Output the [x, y] coordinate of the center of the cell containing the given text.  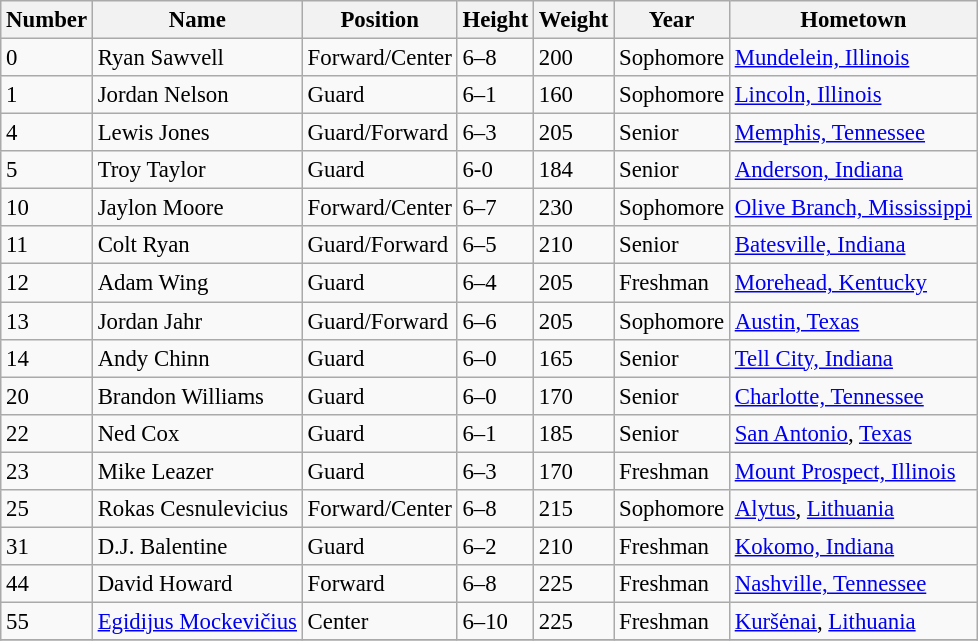
Colt Ryan [197, 245]
Memphis, Tennessee [853, 133]
230 [574, 208]
Lincoln, Illinois [853, 95]
44 [47, 584]
Troy Taylor [197, 170]
Anderson, Indiana [853, 170]
6–6 [495, 321]
Kuršėnai, Lithuania [853, 621]
6–10 [495, 621]
Ned Cox [197, 433]
Mundelein, Illinois [853, 58]
Center [380, 621]
Tell City, Indiana [853, 358]
185 [574, 433]
6-0 [495, 170]
Brandon Williams [197, 396]
Egidijus Mockevičius [197, 621]
Weight [574, 20]
San Antonio, Texas [853, 433]
Position [380, 20]
Jaylon Moore [197, 208]
25 [47, 509]
11 [47, 245]
Austin, Texas [853, 321]
215 [574, 509]
6–5 [495, 245]
Number [47, 20]
Charlotte, Tennessee [853, 396]
Batesville, Indiana [853, 245]
Rokas Cesnulevicius [197, 509]
Mike Leazer [197, 471]
6–2 [495, 546]
Name [197, 20]
Forward [380, 584]
55 [47, 621]
Nashville, Tennessee [853, 584]
Jordan Nelson [197, 95]
Alytus, Lithuania [853, 509]
165 [574, 358]
Lewis Jones [197, 133]
Ryan Sawvell [197, 58]
1 [47, 95]
184 [574, 170]
10 [47, 208]
4 [47, 133]
Hometown [853, 20]
200 [574, 58]
6–7 [495, 208]
Jordan Jahr [197, 321]
David Howard [197, 584]
0 [47, 58]
Mount Prospect, Illinois [853, 471]
5 [47, 170]
Year [672, 20]
160 [574, 95]
14 [47, 358]
13 [47, 321]
Kokomo, Indiana [853, 546]
Olive Branch, Mississippi [853, 208]
D.J. Balentine [197, 546]
Height [495, 20]
6–4 [495, 283]
Adam Wing [197, 283]
31 [47, 546]
22 [47, 433]
12 [47, 283]
Morehead, Kentucky [853, 283]
Andy Chinn [197, 358]
23 [47, 471]
20 [47, 396]
